Pinpoint the cell where the given text exists, returning its (x, y) midpoint coordinate. 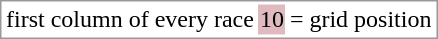
10 (272, 19)
first column of every race (130, 19)
= grid position (360, 19)
